Scan for the cell matching the given text and deliver its (X, Y) coordinate at center. 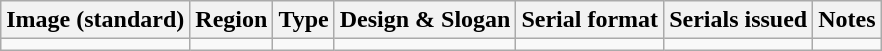
Serials issued (738, 20)
Type (304, 20)
Region (232, 20)
Notes (847, 20)
Image (standard) (96, 20)
Serial format (590, 20)
Design & Slogan (425, 20)
